For the text-containing cell, return its midpoint in (x, y) coordinate format. 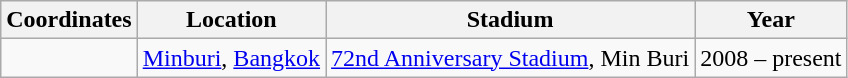
Location (231, 20)
Stadium (510, 20)
Year (771, 20)
Coordinates (69, 20)
Minburi, Bangkok (231, 58)
72nd Anniversary Stadium, Min Buri (510, 58)
2008 – present (771, 58)
